Determine the (x, y) coordinate at the center of the cell enclosing the given text.  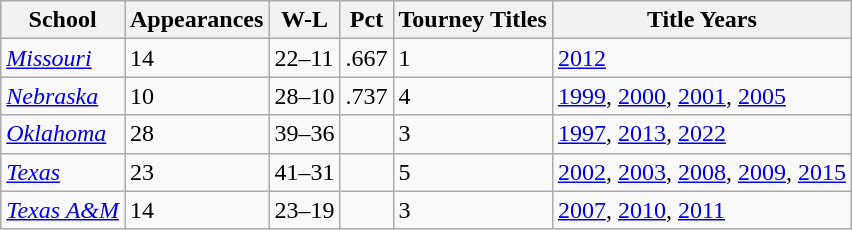
41–31 (304, 172)
5 (472, 172)
Tourney Titles (472, 20)
Texas (63, 172)
23–19 (304, 210)
1 (472, 58)
28–10 (304, 96)
2007, 2010, 2011 (702, 210)
Pct (366, 20)
Missouri (63, 58)
22–11 (304, 58)
39–36 (304, 134)
W-L (304, 20)
Title Years (702, 20)
.667 (366, 58)
Texas A&M (63, 210)
1999, 2000, 2001, 2005 (702, 96)
10 (196, 96)
Oklahoma (63, 134)
2002, 2003, 2008, 2009, 2015 (702, 172)
.737 (366, 96)
2012 (702, 58)
23 (196, 172)
School (63, 20)
1997, 2013, 2022 (702, 134)
Nebraska (63, 96)
28 (196, 134)
Appearances (196, 20)
4 (472, 96)
